Extract the (X, Y) coordinate from the center of the cell holding the provided text.  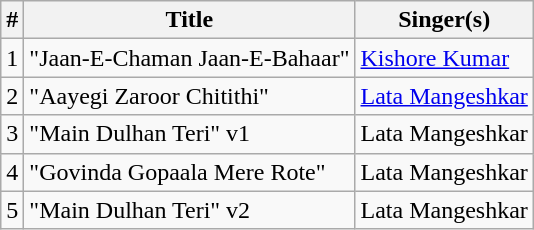
"Jaan-E-Chaman Jaan-E-Bahaar" (190, 58)
Kishore Kumar (444, 58)
# (12, 20)
Title (190, 20)
2 (12, 96)
4 (12, 172)
"Main Dulhan Teri" v1 (190, 134)
"Aayegi Zaroor Chitithi" (190, 96)
Singer(s) (444, 20)
"Govinda Gopaala Mere Rote" (190, 172)
1 (12, 58)
5 (12, 210)
3 (12, 134)
"Main Dulhan Teri" v2 (190, 210)
